From the cell containing the given text, extract its center point as [x, y] coordinate. 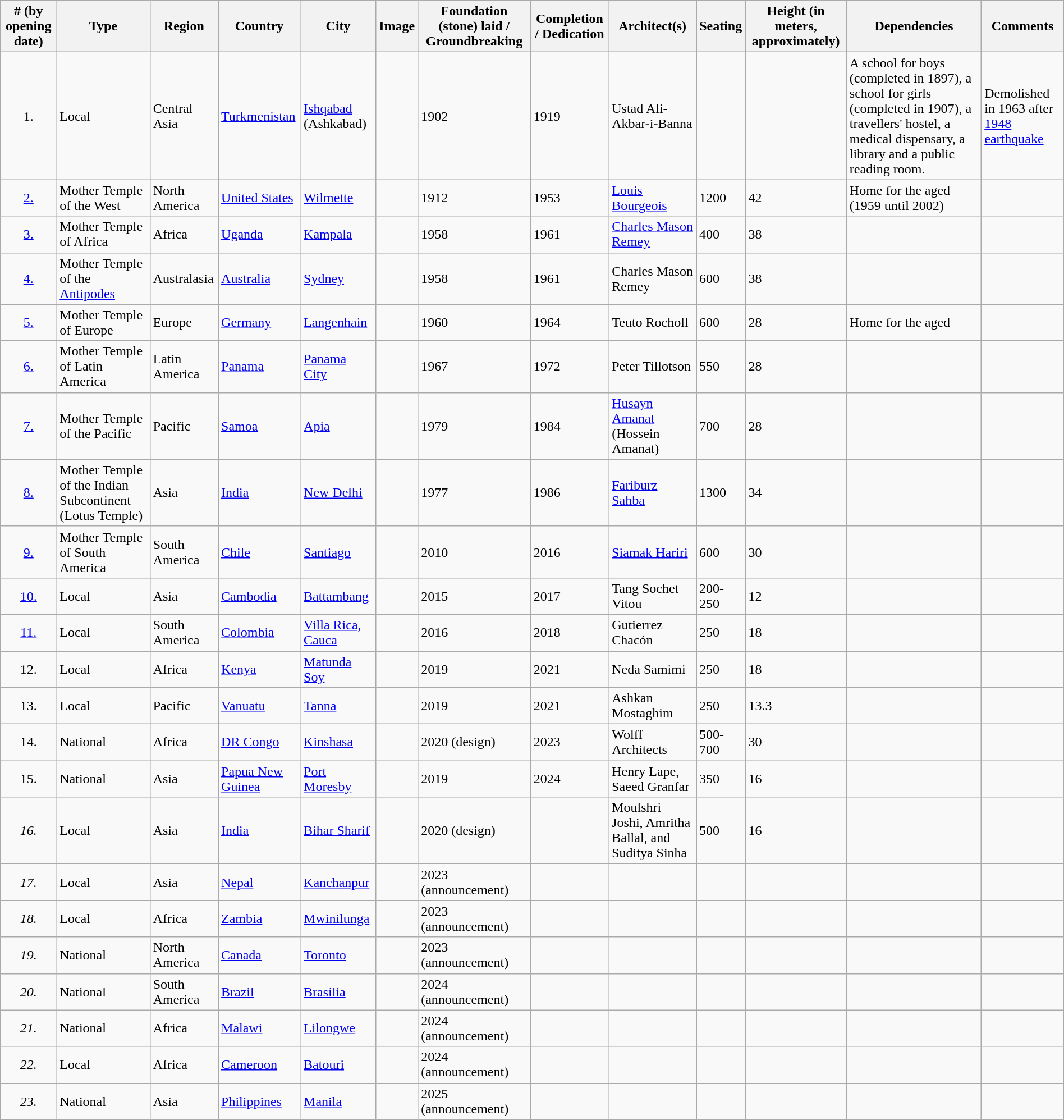
42 [796, 198]
2025 (announcement) [475, 1101]
Vanuatu [259, 706]
Lilongwe [338, 1028]
2018 [570, 632]
14. [29, 742]
Kinshasa [338, 742]
Mother Temple of the Indian Subcontinent (Lotus Temple) [103, 493]
Matunda Soy [338, 669]
Comments [1022, 26]
Samoa [259, 426]
5. [29, 322]
Port Moresby [338, 779]
Country [259, 26]
34 [796, 493]
Region [184, 26]
Husayn Amanat (Hossein Amanat) [653, 426]
Mother Temple of Latin America [103, 367]
Ashkan Mostaghim [653, 706]
Gutierrez Chacón [653, 632]
Turkmenistan [259, 116]
Toronto [338, 956]
19. [29, 956]
Moulshri Joshi, Amritha Ballal, and Suditya Sinha [653, 831]
Bihar Sharif [338, 831]
Australia [259, 278]
1972 [570, 367]
Height (in meters, approximately) [796, 26]
13.3 [796, 706]
12 [796, 596]
Papua New Guinea [259, 779]
2024 [570, 779]
22. [29, 1064]
Mother Temple of South America [103, 552]
7. [29, 426]
Germany [259, 322]
Latin America [184, 367]
1967 [475, 367]
1300 [721, 493]
Cambodia [259, 596]
Santiago [338, 552]
4. [29, 278]
Zambia [259, 918]
500 [721, 831]
Europe [184, 322]
1986 [570, 493]
Mother Temple of the West [103, 198]
23. [29, 1101]
700 [721, 426]
Dependencies [914, 26]
1902 [475, 116]
New Delhi [338, 493]
Seating [721, 26]
Australasia [184, 278]
Mother Temple of Africa [103, 235]
Completion / Dedication [570, 26]
1960 [475, 322]
Colombia [259, 632]
# (by opening date) [29, 26]
11. [29, 632]
Uganda [259, 235]
City [338, 26]
Home for the aged [914, 322]
12. [29, 669]
Nepal [259, 883]
1979 [475, 426]
DR Congo [259, 742]
Architect(s) [653, 26]
200-250 [721, 596]
1. [29, 116]
Manila [338, 1101]
Ishqabad (Ashkabad) [338, 116]
21. [29, 1028]
Langenhain [338, 322]
Malawi [259, 1028]
Henry Lape, Saeed Granfar [653, 779]
Mother Temple of Europe [103, 322]
18. [29, 918]
16. [29, 831]
10. [29, 596]
1200 [721, 198]
Chile [259, 552]
Ustad Ali-Akbar-i-Banna [653, 116]
Battambang [338, 596]
Kenya [259, 669]
Mwinilunga [338, 918]
500-700 [721, 742]
Panama [259, 367]
13. [29, 706]
Mother Temple of the Antipodes [103, 278]
550 [721, 367]
Sydney [338, 278]
Fariburz Sahba [653, 493]
8. [29, 493]
Batouri [338, 1064]
1919 [570, 116]
2017 [570, 596]
Image [397, 26]
6. [29, 367]
1984 [570, 426]
Teuto Rocholl [653, 322]
Demolished in 1963 after 1948 earthquake [1022, 116]
1964 [570, 322]
Brazil [259, 991]
Tanna [338, 706]
Wilmette [338, 198]
2023 [570, 742]
400 [721, 235]
9. [29, 552]
Kanchanpur [338, 883]
350 [721, 779]
2. [29, 198]
1977 [475, 493]
Foundation (stone) laid / Groundbreaking [475, 26]
Kampala [338, 235]
20. [29, 991]
Type [103, 26]
Apia [338, 426]
United States [259, 198]
Villa Rica, Cauca [338, 632]
Brasília [338, 991]
Central Asia [184, 116]
Home for the aged (1959 until 2002) [914, 198]
Cameroon [259, 1064]
Peter Tillotson [653, 367]
Mother Temple of the Pacific [103, 426]
Wolff Architects [653, 742]
Panama City [338, 367]
Canada [259, 956]
Tang Sochet Vitou [653, 596]
3. [29, 235]
2015 [475, 596]
15. [29, 779]
1912 [475, 198]
2010 [475, 552]
17. [29, 883]
Philippines [259, 1101]
Neda Samimi [653, 669]
Louis Bourgeois [653, 198]
1953 [570, 198]
Siamak Hariri [653, 552]
